Extract the [X, Y] coordinate from the center of the cell holding the provided text.  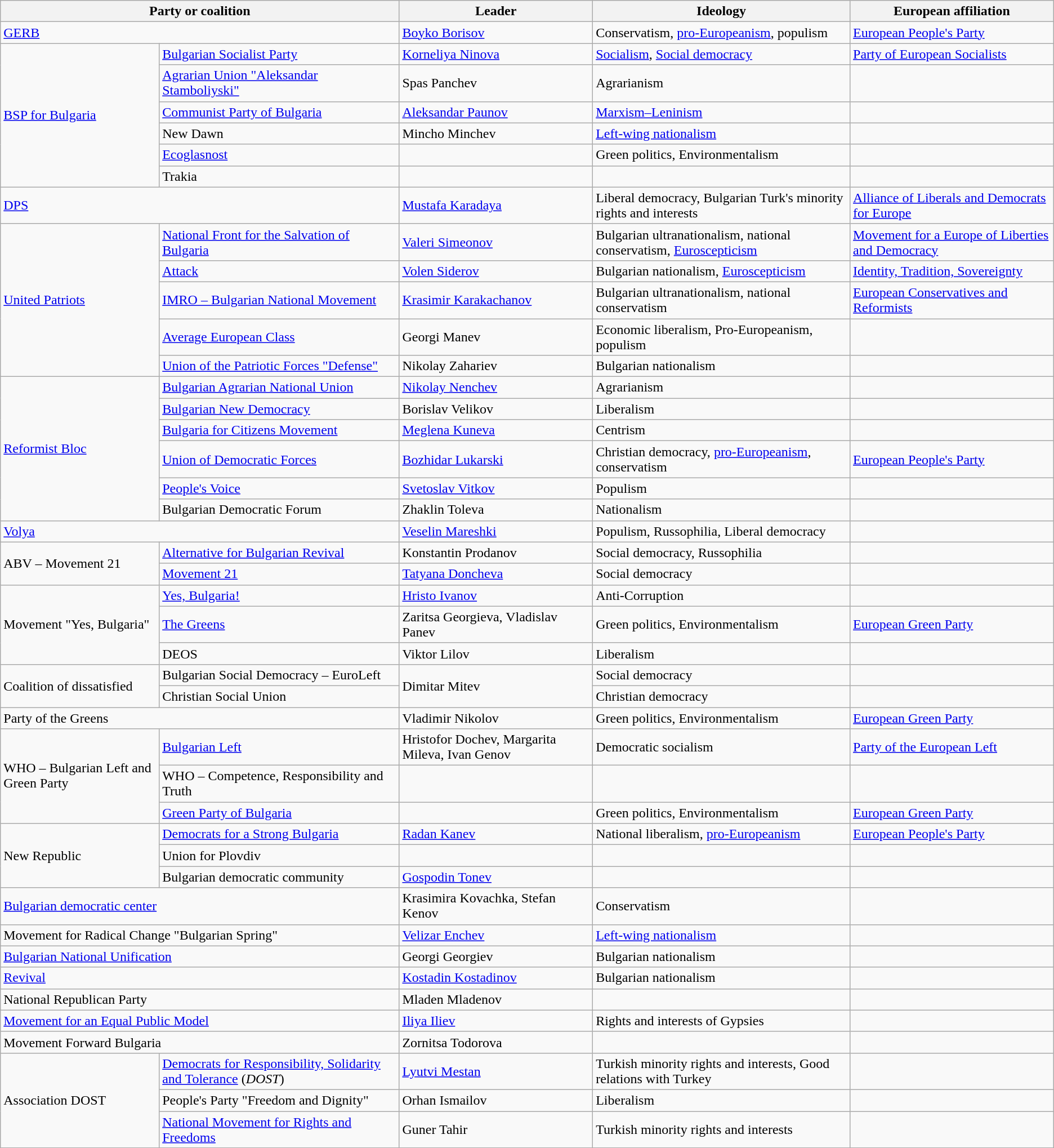
Social democracy, Russophilia [722, 553]
Bulgarian National Unification [200, 956]
Christian democracy [722, 696]
Bulgarian ultranationalism, national conservatism, Euroscepticism [722, 242]
DPS [200, 205]
Green Party of Bulgaria [279, 813]
ABV – Movement 21 [80, 563]
DEOS [279, 653]
Turkish minority rights and interests [722, 1129]
WHO – Competence, Responsibility and Truth [279, 784]
Party of the Greens [200, 718]
Bulgarian New Democracy [279, 409]
Bulgarian Agrarian National Union [279, 388]
Radan Kanev [496, 834]
National Front for the Salvation of Bulgaria [279, 242]
Krasimira Kovachka, Stefan Kenov [496, 906]
Nikolay Zahariev [496, 366]
Nationalism [722, 510]
Viktor Lilov [496, 653]
Orhan Ismailov [496, 1100]
European Conservatives and Reformists [952, 300]
Union of the Patriotic Forces "Defense" [279, 366]
Movement Forward Bulgaria [200, 1042]
Kostadin Kostadinov [496, 978]
Association DOST [80, 1100]
Democrats for Responsibility, Solidarity and Tolerance (DOST) [279, 1071]
Dimitar Mitev [496, 686]
Boyko Borisov [496, 33]
Velizar Enchev [496, 935]
National Movement for Rights and Freedoms [279, 1129]
Alternative for Bulgarian Revival [279, 553]
Guner Tahir [496, 1129]
Socialism, Social democracy [722, 54]
Veselin Mareshki [496, 531]
Anti-Corruption [722, 595]
Bozhidar Lukarski [496, 460]
Union of Democratic Forces [279, 460]
Borislav Velikov [496, 409]
Mincho Minchev [496, 134]
Christian Social Union [279, 696]
Mustafa Karadaya [496, 205]
Movement for an Equal Public Model [200, 1021]
New Dawn [279, 134]
Bulgarian democratic center [200, 906]
Agrarian Union "Aleksandar Stamboliyski" [279, 83]
Mladen Mladenov [496, 999]
National liberalism, pro-Europeanism [722, 834]
Marxism–Leninism [722, 112]
Rights and interests of Gypsies [722, 1021]
Liberal democracy, Bulgarian Turk's minority rights and interests [722, 205]
Svetoslav Vitkov [496, 488]
Bulgarian Democratic Forum [279, 510]
Georgi Georgiev [496, 956]
Communist Party of Bulgaria [279, 112]
Georgi Manev [496, 337]
Aleksandar Paunov [496, 112]
Economic liberalism, Pro-Europeanism, populism [722, 337]
The Greens [279, 624]
European affiliation [952, 11]
Movement for Radical Change "Bulgarian Spring" [200, 935]
Tatyana Doncheva [496, 574]
Vladimir Nikolov [496, 718]
Conservatism [722, 906]
Centrism [722, 430]
Bulgarian nationalism, Euroscepticism [722, 271]
Spas Panchev [496, 83]
Bulgarian Social Democracy – EuroLeft [279, 675]
Bulgarian Left [279, 747]
Average European Class [279, 337]
Bulgarian democratic community [279, 877]
Populism [722, 488]
Movement 21 [279, 574]
Volya [200, 531]
Party of European Socialists [952, 54]
Konstantin Prodanov [496, 553]
Party of the European Left [952, 747]
Zaritsa Georgieva, Vladislav Panev [496, 624]
Reformist Bloc [80, 448]
Revival [200, 978]
Bulgaria for Citizens Movement [279, 430]
Union for Plovdiv [279, 856]
Nikolay Nenchev [496, 388]
Movement for a Europe of Liberties and Democracy [952, 242]
Turkish minority rights and interests, Good relations with Turkey [722, 1071]
Coalition of dissatisfied [80, 686]
New Republic [80, 856]
Zornitsa Todorova [496, 1042]
Ecoglasnost [279, 155]
Democrats for a Strong Bulgaria [279, 834]
Yes, Bulgaria! [279, 595]
Hristofor Dochev, Margarita Mileva, Ivan Genov [496, 747]
National Republican Party [200, 999]
United Patriots [80, 300]
Conservatism, pro-Europeanism, populism [722, 33]
Korneliya Ninova [496, 54]
GERB [200, 33]
Gospodin Tonev [496, 877]
Hristo Ivanov [496, 595]
Movement "Yes, Bulgaria" [80, 624]
Meglena Kuneva [496, 430]
Valeri Simeonov [496, 242]
IMRO – Bulgarian National Movement [279, 300]
Alliance of Liberals and Democrats for Europe [952, 205]
Identity, Tradition, Sovereignty [952, 271]
Ideology [722, 11]
Krasimir Karakachanov [496, 300]
Trakia [279, 176]
Bulgarian Socialist Party [279, 54]
Attack [279, 271]
Zhaklin Toleva [496, 510]
Democratic socialism [722, 747]
Lyutvi Mestan [496, 1071]
Leader [496, 11]
Iliya Iliev [496, 1021]
WHO – Bulgarian Left and Green Party [80, 776]
Volen Siderov [496, 271]
Bulgarian ultranationalism, national conservatism [722, 300]
People's Party "Freedom and Dignity" [279, 1100]
BSP for Bulgaria [80, 115]
Christian democracy, pro-Europeanism, conservatism [722, 460]
Populism, Russophilia, Liberal democracy [722, 531]
People's Voice [279, 488]
Party or coalition [200, 11]
